Output the [X, Y] coordinate of the center of the cell containing the given text.  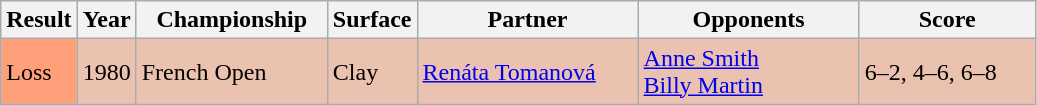
Clay [372, 72]
Surface [372, 20]
Anne Smith Billy Martin [748, 72]
French Open [232, 72]
Score [947, 20]
Year [106, 20]
Result [39, 20]
Loss [39, 72]
Championship [232, 20]
Renáta Tomanová [528, 72]
1980 [106, 72]
Partner [528, 20]
6–2, 4–6, 6–8 [947, 72]
Opponents [748, 20]
